Return the [x, y] coordinate for the center point of the cell that contains the specified text.  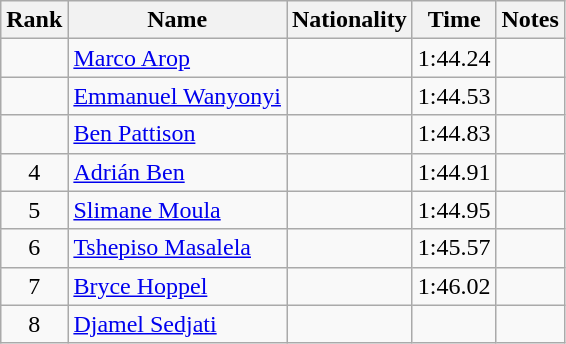
Bryce Hoppel [178, 286]
5 [34, 210]
Marco Arop [178, 58]
Ben Pattison [178, 134]
Tshepiso Masalela [178, 248]
Nationality [349, 20]
6 [34, 248]
4 [34, 172]
1:44.53 [454, 96]
Adrián Ben [178, 172]
Name [178, 20]
Emmanuel Wanyonyi [178, 96]
Notes [530, 20]
Slimane Moula [178, 210]
Rank [34, 20]
7 [34, 286]
1:44.24 [454, 58]
1:44.95 [454, 210]
1:46.02 [454, 286]
1:44.91 [454, 172]
Djamel Sedjati [178, 324]
Time [454, 20]
1:45.57 [454, 248]
1:44.83 [454, 134]
8 [34, 324]
